Return [X, Y] of the center of cell containing provided text 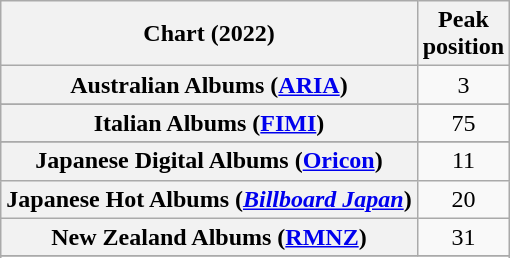
Chart (2022) [209, 34]
3 [463, 85]
New Zealand Albums (RMNZ) [209, 237]
Italian Albums (FIMI) [209, 123]
Peakposition [463, 34]
Japanese Digital Albums (Oricon) [209, 161]
Australian Albums (ARIA) [209, 85]
11 [463, 161]
Japanese Hot Albums (Billboard Japan) [209, 199]
75 [463, 123]
31 [463, 237]
20 [463, 199]
